Return [X, Y] of the center of cell containing provided text 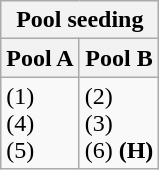
(2) (3) (6) (H) [119, 123]
Pool A [40, 58]
Pool seeding [80, 20]
(1) (4) (5) [40, 123]
Pool B [119, 58]
